Search for the cell housing the specified text and yield its (x, y) center coordinate. 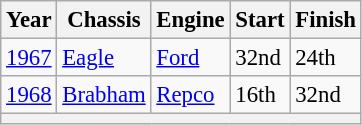
1968 (29, 95)
16th (260, 95)
Ford (190, 58)
Year (29, 20)
Brabham (104, 95)
Start (260, 20)
Repco (190, 95)
Eagle (104, 58)
Finish (326, 20)
1967 (29, 58)
24th (326, 58)
Engine (190, 20)
Chassis (104, 20)
